Pinpoint the cell where the given text exists, returning its [x, y] midpoint coordinate. 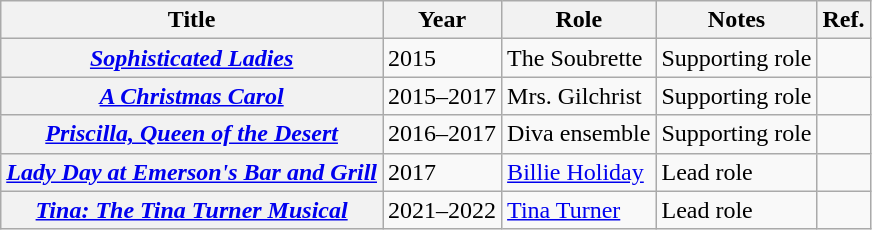
2017 [442, 172]
2015 [442, 58]
2016–2017 [442, 134]
Mrs. Gilchrist [579, 96]
2021–2022 [442, 210]
Year [442, 20]
Tina: The Tina Turner Musical [192, 210]
Notes [736, 20]
A Christmas Carol [192, 96]
Tina Turner [579, 210]
The Soubrette [579, 58]
Sophisticated Ladies [192, 58]
Ref. [844, 20]
Diva ensemble [579, 134]
Priscilla, Queen of the Desert [192, 134]
Lady Day at Emerson's Bar and Grill [192, 172]
2015–2017 [442, 96]
Title [192, 20]
Billie Holiday [579, 172]
Role [579, 20]
